Find where the given text appears and provide that cell's center as (x, y) coordinate. 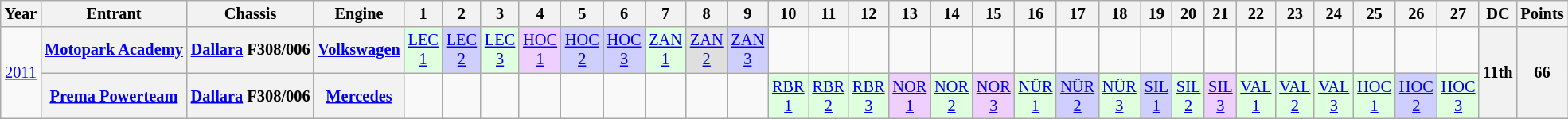
Points (1542, 13)
5 (583, 13)
Entrant (114, 13)
11th (1498, 73)
18 (1119, 13)
11 (829, 13)
19 (1156, 13)
VAL1 (1256, 96)
Prema Powerteam (114, 96)
2 (462, 13)
ZAN1 (665, 50)
NÜR1 (1036, 96)
LEC1 (423, 50)
6 (624, 13)
RBR3 (868, 96)
9 (748, 13)
Motopark Academy (114, 50)
LEC3 (500, 50)
7 (665, 13)
23 (1294, 13)
24 (1334, 13)
SIL3 (1220, 96)
Year (21, 13)
66 (1542, 73)
16 (1036, 13)
20 (1188, 13)
4 (540, 13)
NOR2 (952, 96)
VAL3 (1334, 96)
DC (1498, 13)
15 (993, 13)
ZAN3 (748, 50)
21 (1220, 13)
22 (1256, 13)
NOR1 (909, 96)
ZAN2 (707, 50)
13 (909, 13)
Engine (358, 13)
Volkswagen (358, 50)
10 (788, 13)
LEC2 (462, 50)
VAL2 (1294, 96)
RBR1 (788, 96)
17 (1078, 13)
RBR2 (829, 96)
Chassis (251, 13)
14 (952, 13)
NÜR2 (1078, 96)
SIL1 (1156, 96)
8 (707, 13)
Mercedes (358, 96)
2011 (21, 73)
3 (500, 13)
SIL2 (1188, 96)
26 (1417, 13)
25 (1374, 13)
12 (868, 13)
27 (1458, 13)
NÜR3 (1119, 96)
1 (423, 13)
NOR3 (993, 96)
